Search for the cell housing the specified text and yield its (X, Y) center coordinate. 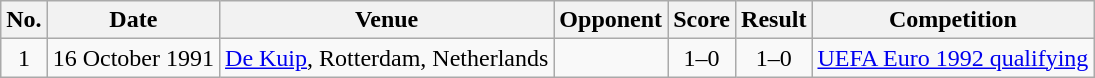
UEFA Euro 1992 qualifying (953, 58)
Result (774, 20)
De Kuip, Rotterdam, Netherlands (387, 58)
Venue (387, 20)
1 (24, 58)
Date (133, 20)
Competition (953, 20)
16 October 1991 (133, 58)
Score (702, 20)
Opponent (611, 20)
No. (24, 20)
